Detect which cell encompasses the target text, then output its (X, Y) center coordinate. 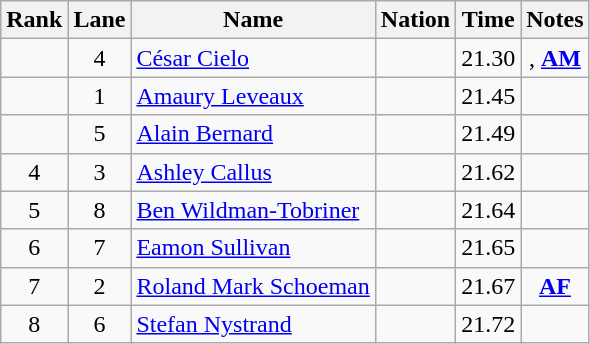
21.49 (488, 134)
Nation (415, 20)
21.65 (488, 248)
Alain Bernard (253, 134)
Roland Mark Schoeman (253, 286)
1 (100, 96)
Rank (34, 20)
21.67 (488, 286)
Ben Wildman-Tobriner (253, 210)
21.72 (488, 324)
Notes (555, 20)
, AM (555, 58)
AF (555, 286)
21.64 (488, 210)
Stefan Nystrand (253, 324)
21.30 (488, 58)
Name (253, 20)
21.45 (488, 96)
2 (100, 286)
Time (488, 20)
César Cielo (253, 58)
21.62 (488, 172)
3 (100, 172)
Ashley Callus (253, 172)
Lane (100, 20)
Eamon Sullivan (253, 248)
Amaury Leveaux (253, 96)
